From the cell containing the given text, extract its center point as (X, Y) coordinate. 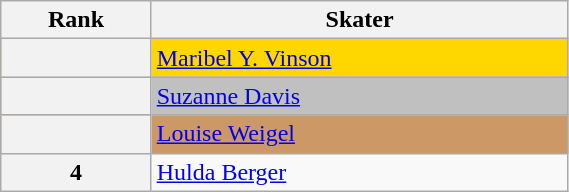
Rank (76, 20)
Suzanne Davis (360, 96)
Maribel Y. Vinson (360, 58)
Skater (360, 20)
Hulda Berger (360, 172)
Louise Weigel (360, 134)
4 (76, 172)
